From the cell containing the given text, extract its center point as (X, Y) coordinate. 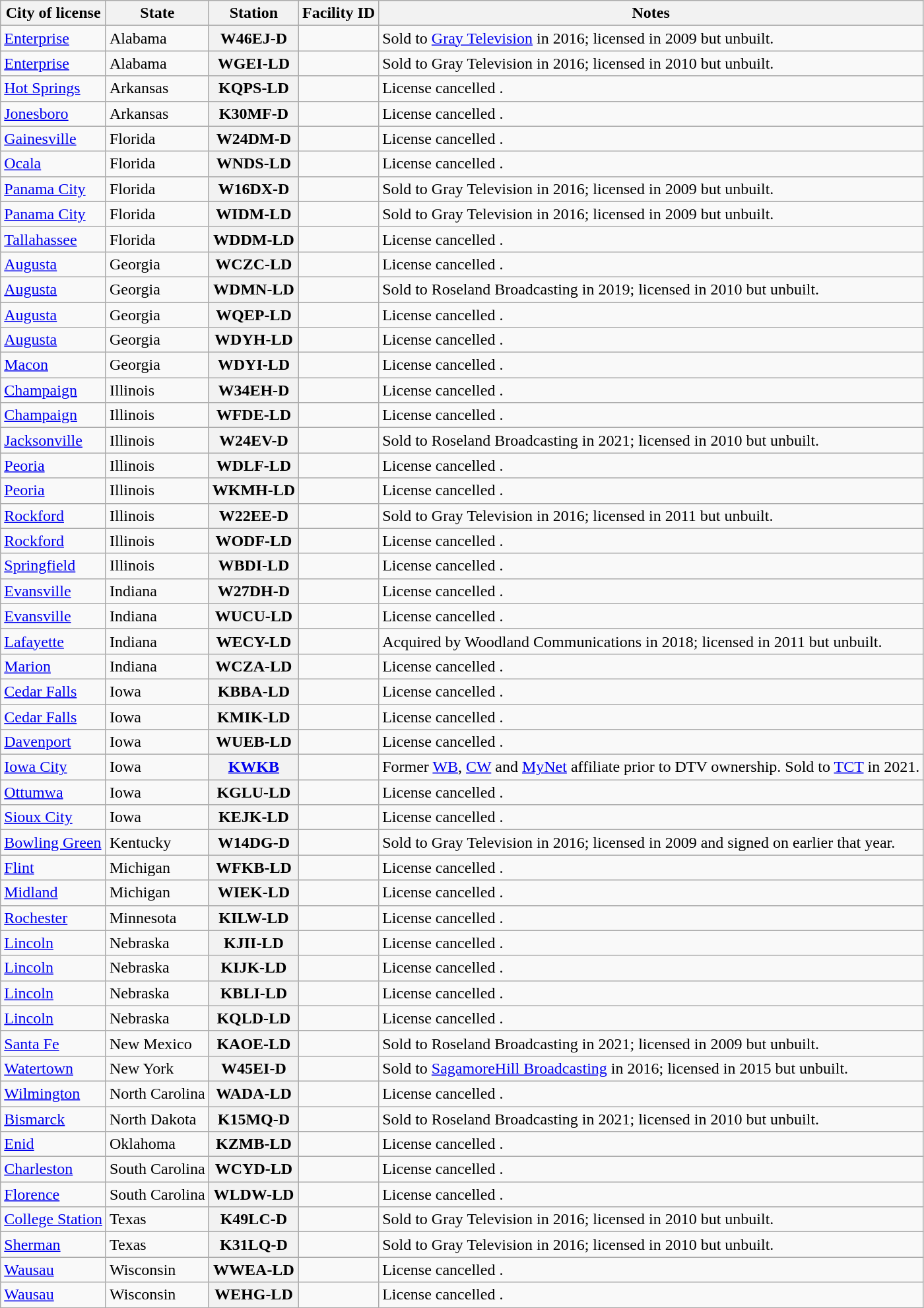
KWKB (253, 767)
WDYH-LD (253, 340)
W22EE-D (253, 516)
K30MF-D (253, 114)
Acquired by Woodland Communications in 2018; licensed in 2011 but unbuilt. (651, 641)
K15MQ-D (253, 1119)
Tallahassee (53, 239)
Ocala (53, 164)
Hot Springs (53, 88)
KIJK-LD (253, 968)
W14DG-D (253, 843)
Watertown (53, 1068)
North Carolina (157, 1093)
Station (253, 13)
WGEI-LD (253, 63)
Sherman (53, 1245)
City of license (53, 13)
W45EI-D (253, 1068)
W34EH-D (253, 390)
Sold to Roseland Broadcasting in 2019; licensed in 2010 but unbuilt. (651, 289)
State (157, 13)
Kentucky (157, 843)
W27DH-D (253, 591)
KQLD-LD (253, 1018)
W46EJ-D (253, 38)
Sioux City (53, 817)
WCYD-LD (253, 1169)
KBLI-LD (253, 993)
Minnesota (157, 918)
KILW-LD (253, 918)
WNDS-LD (253, 164)
WIEK-LD (253, 893)
WFKB-LD (253, 868)
Jonesboro (53, 114)
Midland (53, 893)
K31LQ-D (253, 1245)
New York (157, 1068)
W24DM-D (253, 139)
W16DX-D (253, 189)
Flint (53, 868)
Iowa City (53, 767)
Former WB, CW and MyNet affiliate prior to DTV ownership. Sold to TCT in 2021. (651, 767)
KBBA-LD (253, 691)
WDLF-LD (253, 465)
Davenport (53, 742)
Bismarck (53, 1119)
Wilmington (53, 1093)
Sold to SagamoreHill Broadcasting in 2016; licensed in 2015 but unbuilt. (651, 1068)
WECY-LD (253, 641)
KJII-LD (253, 943)
KQPS-LD (253, 88)
KZMB-LD (253, 1144)
Charleston (53, 1169)
Jacksonville (53, 440)
WLDW-LD (253, 1194)
K49LC-D (253, 1220)
KAOE-LD (253, 1043)
Springfield (53, 566)
WDDM-LD (253, 239)
WCZA-LD (253, 666)
Enid (53, 1144)
WDYI-LD (253, 365)
WODF-LD (253, 541)
New Mexico (157, 1043)
Macon (53, 365)
Rochester (53, 918)
College Station (53, 1220)
WKMH-LD (253, 491)
Ottumwa (53, 792)
Lafayette (53, 641)
WUCU-LD (253, 616)
WCZC-LD (253, 264)
WWEA-LD (253, 1270)
Sold to Gray Television in 2016; licensed in 2011 but unbuilt. (651, 516)
WDMN-LD (253, 289)
W24EV-D (253, 440)
WEHG-LD (253, 1295)
Sold to Gray Television in 2016; licensed in 2009 and signed on earlier that year. (651, 843)
WIDM-LD (253, 214)
KGLU-LD (253, 792)
Florence (53, 1194)
WBDI-LD (253, 566)
WADA-LD (253, 1093)
Marion (53, 666)
Facility ID (339, 13)
WFDE-LD (253, 415)
KMIK-LD (253, 716)
Bowling Green (53, 843)
Sold to Roseland Broadcasting in 2021; licensed in 2009 but unbuilt. (651, 1043)
WUEB-LD (253, 742)
Oklahoma (157, 1144)
North Dakota (157, 1119)
Gainesville (53, 139)
Santa Fe (53, 1043)
KEJK-LD (253, 817)
WQEP-LD (253, 315)
Notes (651, 13)
